Return the [x, y] coordinate for the center point of the cell that contains the specified text.  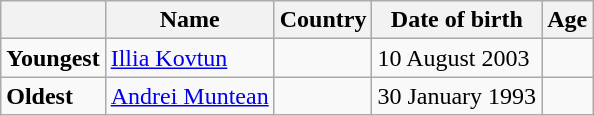
10 August 2003 [457, 58]
Oldest [53, 96]
Country [323, 20]
Illia Kovtun [190, 58]
Age [568, 20]
Name [190, 20]
Youngest [53, 58]
Andrei Muntean [190, 96]
30 January 1993 [457, 96]
Date of birth [457, 20]
